Return the (x, y) coordinate for the center point of the cell that contains the specified text.  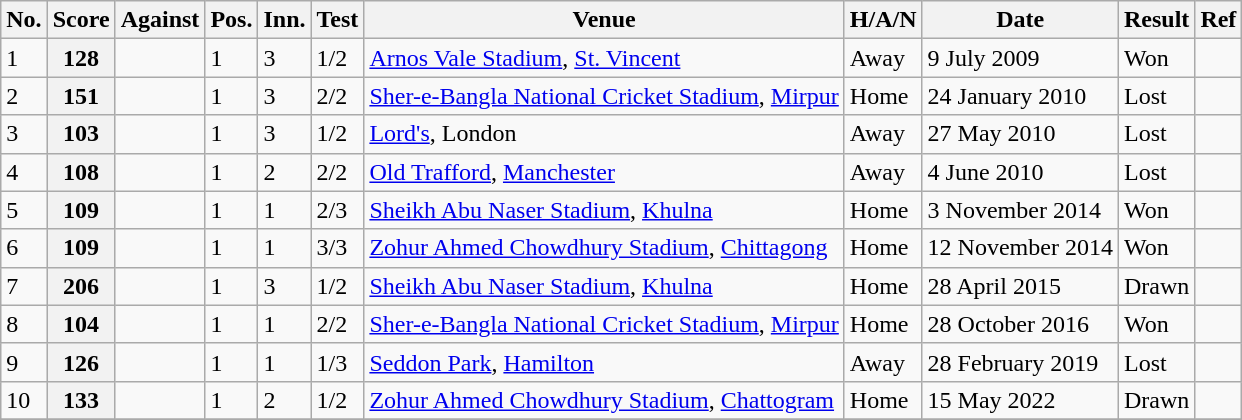
2/3 (338, 210)
108 (81, 172)
206 (81, 286)
Inn. (284, 20)
28 October 2016 (1020, 324)
Lord's, London (604, 134)
3/3 (338, 248)
5 (24, 210)
Arnos Vale Stadium, St. Vincent (604, 58)
103 (81, 134)
9 (24, 362)
27 May 2010 (1020, 134)
28 February 2019 (1020, 362)
8 (24, 324)
151 (81, 96)
Score (81, 20)
Test (338, 20)
Result (1156, 20)
6 (24, 248)
3 November 2014 (1020, 210)
Venue (604, 20)
133 (81, 400)
7 (24, 286)
Old Trafford, Manchester (604, 172)
Pos. (232, 20)
128 (81, 58)
15 May 2022 (1020, 400)
Seddon Park, Hamilton (604, 362)
H/A/N (883, 20)
Ref (1218, 20)
104 (81, 324)
Date (1020, 20)
No. (24, 20)
12 November 2014 (1020, 248)
24 January 2010 (1020, 96)
Zohur Ahmed Chowdhury Stadium, Chittagong (604, 248)
9 July 2009 (1020, 58)
126 (81, 362)
28 April 2015 (1020, 286)
10 (24, 400)
Zohur Ahmed Chowdhury Stadium, Chattogram (604, 400)
4 June 2010 (1020, 172)
Against (160, 20)
1/3 (338, 362)
4 (24, 172)
